Determine the [x, y] coordinate at the center of the cell enclosing the given text.  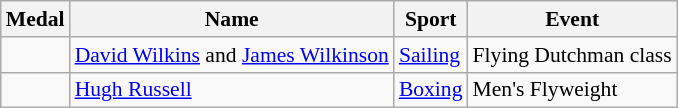
Sailing [431, 55]
Men's Flyweight [572, 90]
Flying Dutchman class [572, 55]
Boxing [431, 90]
Medal [36, 19]
Hugh Russell [232, 90]
David Wilkins and James Wilkinson [232, 55]
Sport [431, 19]
Name [232, 19]
Event [572, 19]
